Output the (x, y) coordinate of the center of the cell containing the given text.  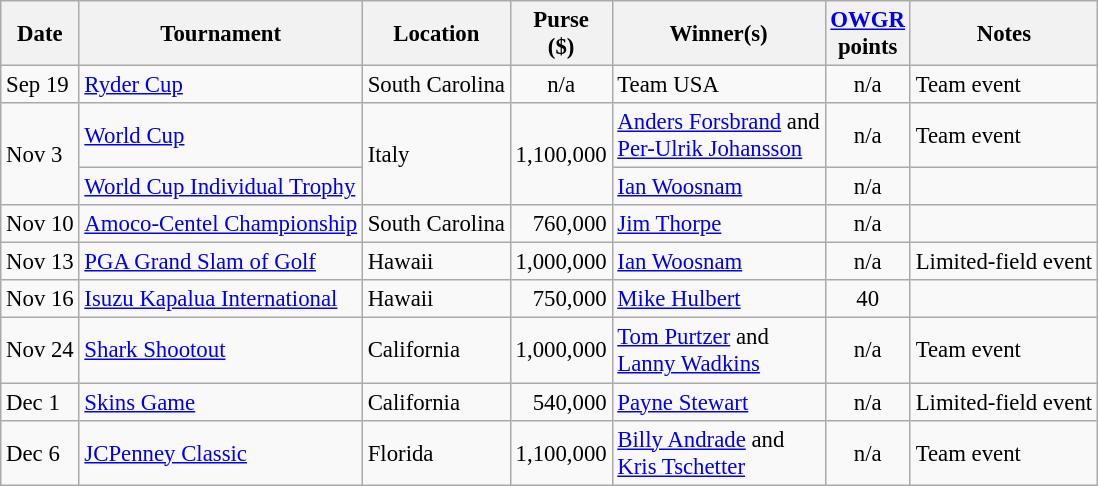
Shark Shootout (220, 350)
760,000 (561, 224)
Florida (436, 452)
Italy (436, 154)
Jim Thorpe (718, 224)
World Cup (220, 136)
Amoco-Centel Championship (220, 224)
Purse($) (561, 34)
OWGRpoints (868, 34)
Nov 10 (40, 224)
540,000 (561, 402)
Isuzu Kapalua International (220, 299)
JCPenney Classic (220, 452)
Nov 16 (40, 299)
PGA Grand Slam of Golf (220, 262)
Tournament (220, 34)
750,000 (561, 299)
Billy Andrade and Kris Tschetter (718, 452)
Notes (1004, 34)
Anders Forsbrand and Per-Ulrik Johansson (718, 136)
Nov 3 (40, 154)
Winner(s) (718, 34)
Dec 1 (40, 402)
Ryder Cup (220, 85)
Nov 13 (40, 262)
Team USA (718, 85)
Location (436, 34)
Dec 6 (40, 452)
Tom Purtzer and Lanny Wadkins (718, 350)
Date (40, 34)
Nov 24 (40, 350)
40 (868, 299)
Skins Game (220, 402)
Mike Hulbert (718, 299)
World Cup Individual Trophy (220, 187)
Sep 19 (40, 85)
Payne Stewart (718, 402)
